Provide the [X, Y] coordinate of the cell's center where the given text is located.  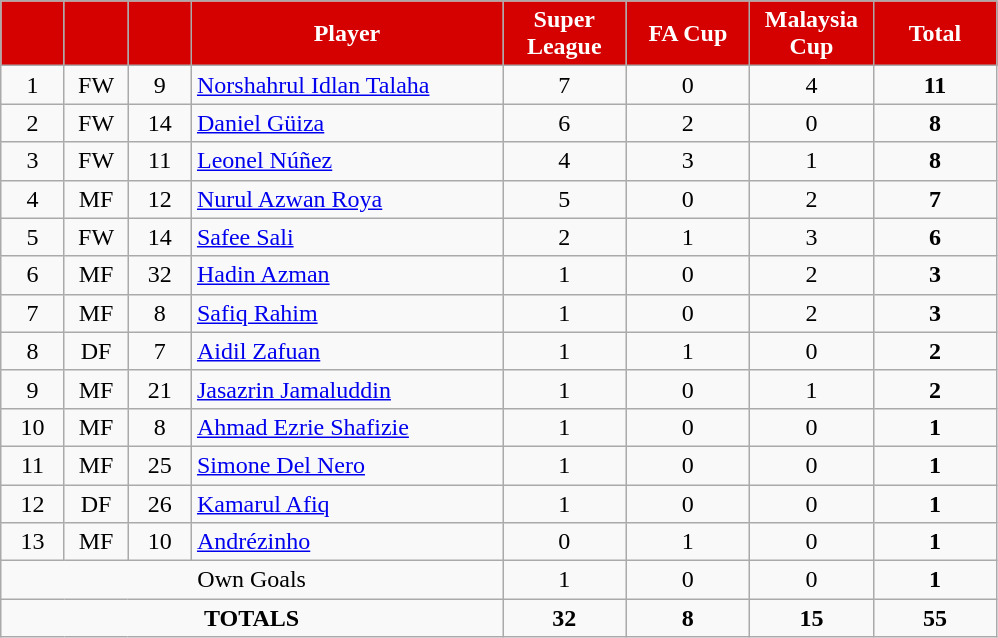
Super League [564, 34]
Hadin Azman [346, 275]
26 [160, 503]
Kamarul Afiq [346, 503]
Safee Sali [346, 237]
Malaysia Cup [812, 34]
Leonel Núñez [346, 161]
Total [935, 34]
21 [160, 389]
Ahmad Ezrie Shafizie [346, 427]
Jasazrin Jamaluddin [346, 389]
25 [160, 465]
Simone Del Nero [346, 465]
Safiq Rahim [346, 313]
Nurul Azwan Roya [346, 199]
15 [812, 618]
Daniel Güiza [346, 123]
55 [935, 618]
Andrézinho [346, 542]
Player [346, 34]
Aidil Zafuan [346, 351]
Own Goals [252, 580]
FA Cup [688, 34]
TOTALS [252, 618]
13 [33, 542]
Norshahrul Idlan Talaha [346, 85]
